Output the (x, y) coordinate of the center of the cell containing the given text.  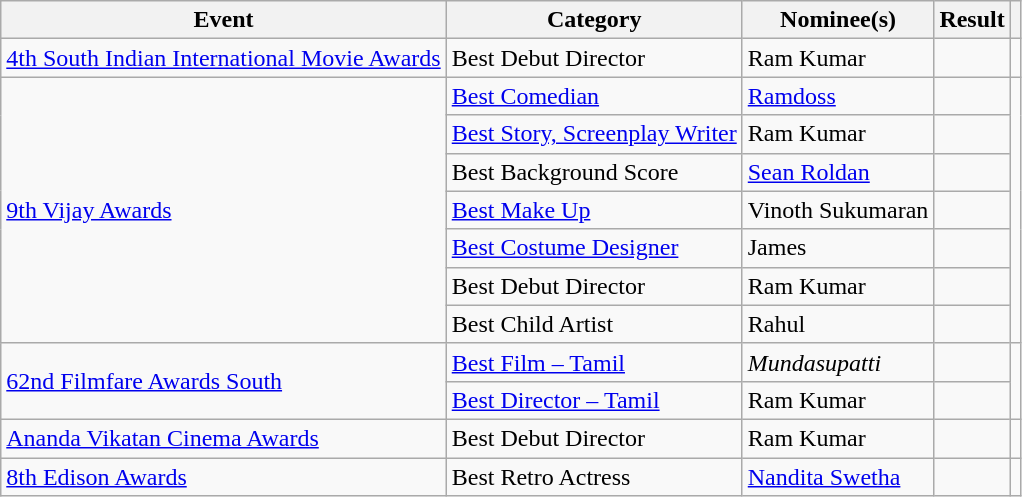
4th South Indian International Movie Awards (224, 58)
Best Retro Actress (594, 477)
Rahul (838, 324)
8th Edison Awards (224, 477)
Best Background Score (594, 172)
James (838, 248)
9th Vijay Awards (224, 210)
Best Costume Designer (594, 248)
Ramdoss (838, 96)
Nominee(s) (838, 20)
Vinoth Sukumaran (838, 210)
Event (224, 20)
Result (972, 20)
Nandita Swetha (838, 477)
62nd Filmfare Awards South (224, 381)
Ananda Vikatan Cinema Awards (224, 438)
Best Director – Tamil (594, 400)
Best Comedian (594, 96)
Category (594, 20)
Best Film – Tamil (594, 362)
Sean Roldan (838, 172)
Mundasupatti (838, 362)
Best Make Up (594, 210)
Best Child Artist (594, 324)
Best Story, Screenplay Writer (594, 134)
